Search for the cell housing the specified text and yield its (X, Y) center coordinate. 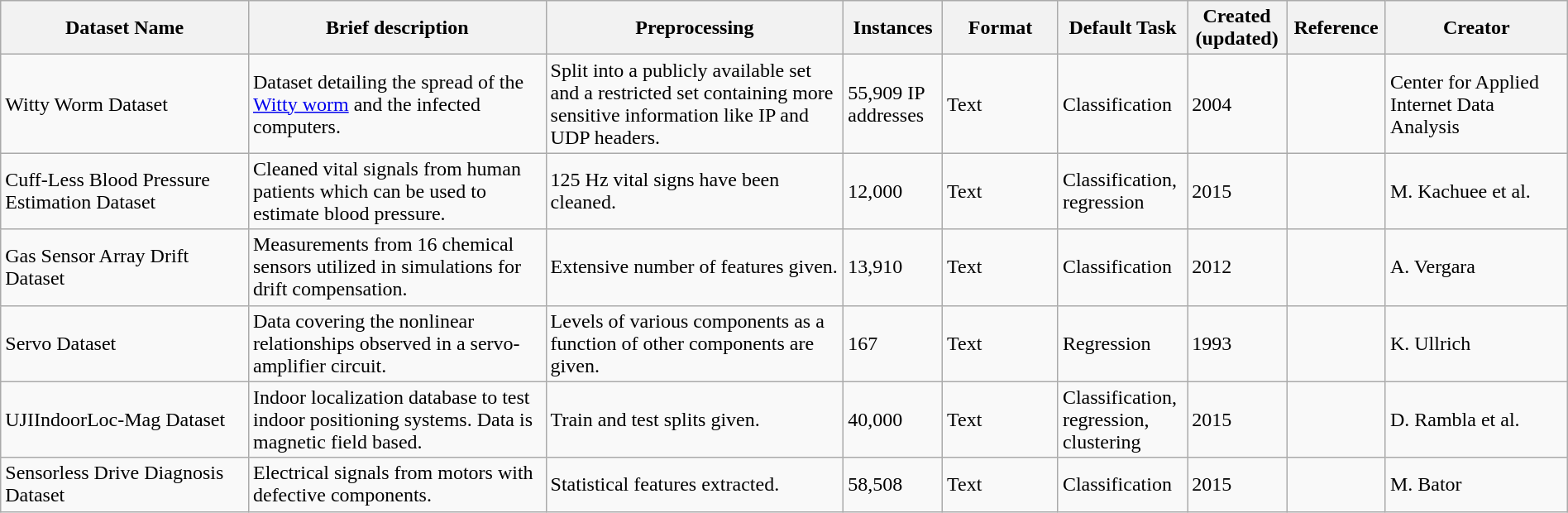
Electrical signals from motors with defective components. (397, 485)
M. Kachuee et al. (1476, 191)
Gas Sensor Array Drift Dataset (125, 267)
Center for Applied Internet Data Analysis (1476, 104)
A. Vergara (1476, 267)
Created (updated) (1237, 28)
1993 (1237, 343)
Regression (1122, 343)
Dataset Name (125, 28)
Format (1001, 28)
Dataset detailing the spread of the Witty worm and the infected computers. (397, 104)
167 (893, 343)
Cleaned vital signals from human patients which can be used to estimate blood pressure. (397, 191)
13,910 (893, 267)
40,000 (893, 420)
Classification, regression, clustering (1122, 420)
Extensive number of features given. (695, 267)
Cuff-Less Blood Pressure Estimation Dataset (125, 191)
2012 (1237, 267)
Split into a publicly available set and a restricted set containing more sensitive information like IP and UDP headers. (695, 104)
125 Hz vital signs have been cleaned. (695, 191)
Servo Dataset (125, 343)
UJIIndoorLoc-Mag Dataset (125, 420)
M. Bator (1476, 485)
Preprocessing (695, 28)
Witty Worm Dataset (125, 104)
58,508 (893, 485)
Data covering the nonlinear relationships observed in a servo-amplifier circuit. (397, 343)
Classification, regression (1122, 191)
2004 (1237, 104)
Creator (1476, 28)
D. Rambla et al. (1476, 420)
Measurements from 16 chemical sensors utilized in simulations for drift compensation. (397, 267)
55,909 IP addresses (893, 104)
K. Ullrich (1476, 343)
Train and test splits given. (695, 420)
Statistical features extracted. (695, 485)
Reference (1336, 28)
Indoor localization database to test indoor positioning systems. Data is magnetic field based. (397, 420)
12,000 (893, 191)
Default Task (1122, 28)
Levels of various components as a function of other components are given. (695, 343)
Sensorless Drive Diagnosis Dataset (125, 485)
Brief description (397, 28)
Instances (893, 28)
